Output the (X, Y) coordinate of the center of the cell containing the given text.  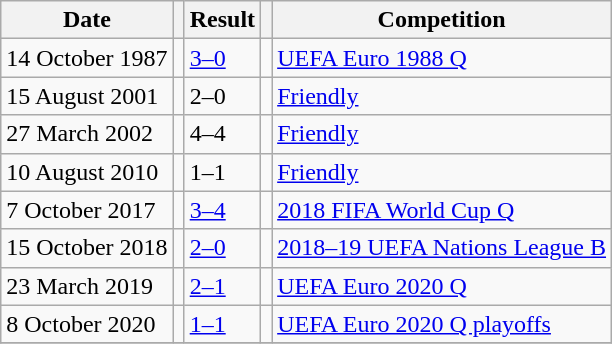
7 October 2017 (87, 210)
2018 FIFA World Cup Q (442, 210)
15 October 2018 (87, 248)
27 March 2002 (87, 134)
UEFA Euro 2020 Q playoffs (442, 324)
Date (87, 20)
UEFA Euro 1988 Q (442, 58)
2–1 (222, 286)
3–4 (222, 210)
3–0 (222, 58)
2018–19 UEFA Nations League B (442, 248)
UEFA Euro 2020 Q (442, 286)
Result (222, 20)
10 August 2010 (87, 172)
14 October 1987 (87, 58)
4–4 (222, 134)
8 October 2020 (87, 324)
Competition (442, 20)
15 August 2001 (87, 96)
23 March 2019 (87, 286)
